Detect which cell encompasses the target text, then output its (X, Y) center coordinate. 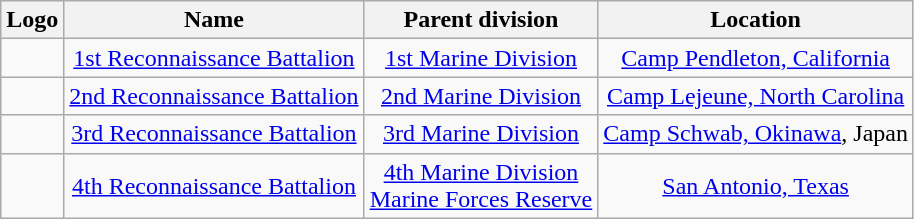
Location (756, 20)
Camp Pendleton, California (756, 58)
4th Reconnaissance Battalion (214, 186)
Logo (32, 20)
Name (214, 20)
San Antonio, Texas (756, 186)
Parent division (481, 20)
4th Marine DivisionMarine Forces Reserve (481, 186)
1st Marine Division (481, 58)
Camp Lejeune, North Carolina (756, 96)
Camp Schwab, Okinawa, Japan (756, 134)
1st Reconnaissance Battalion (214, 58)
3rd Marine Division (481, 134)
2nd Reconnaissance Battalion (214, 96)
2nd Marine Division (481, 96)
3rd Reconnaissance Battalion (214, 134)
